From the cell containing the given text, extract its center point as (X, Y) coordinate. 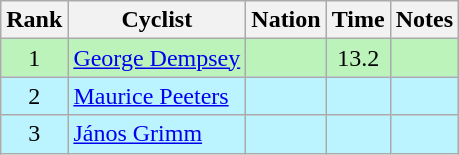
Nation (286, 20)
Cyclist (157, 20)
3 (34, 134)
13.2 (358, 58)
János Grimm (157, 134)
1 (34, 58)
George Dempsey (157, 58)
Time (358, 20)
2 (34, 96)
Rank (34, 20)
Notes (424, 20)
Maurice Peeters (157, 96)
